For the text-containing cell, return its midpoint in [X, Y] coordinate format. 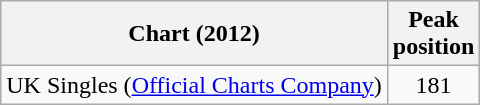
Peakposition [433, 34]
Chart (2012) [194, 34]
181 [433, 85]
UK Singles (Official Charts Company) [194, 85]
